From the cell containing the given text, extract its center point as (X, Y) coordinate. 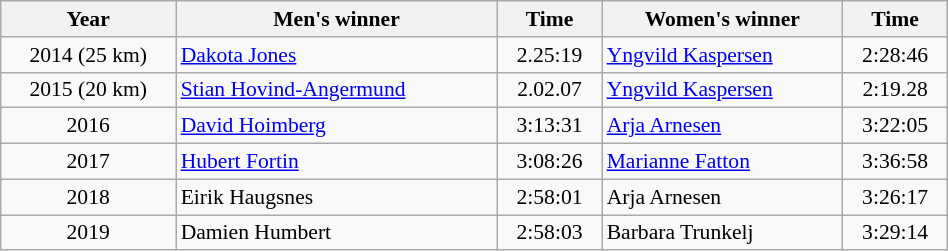
2.25:19 (549, 55)
2:28:46 (895, 55)
2:19.28 (895, 90)
2018 (88, 197)
Year (88, 19)
3:29:14 (895, 233)
2.02.07 (549, 90)
Hubert Fortin (337, 162)
3:08:26 (549, 162)
2015 (20 km) (88, 90)
3:26:17 (895, 197)
Stian Hovind-Angermund (337, 90)
3:13:31 (549, 126)
2:58:01 (549, 197)
Barbara Trunkelj (722, 233)
3:36:58 (895, 162)
Dakota Jones (337, 55)
3:22:05 (895, 126)
2:58:03 (549, 233)
2016 (88, 126)
2019 (88, 233)
Eirik Haugsnes (337, 197)
David Hoimberg (337, 126)
2014 (25 km) (88, 55)
Women's winner (722, 19)
2017 (88, 162)
Damien Humbert (337, 233)
Marianne Fatton (722, 162)
Men's winner (337, 19)
